Extract the (X, Y) coordinate from the center of the cell holding the provided text.  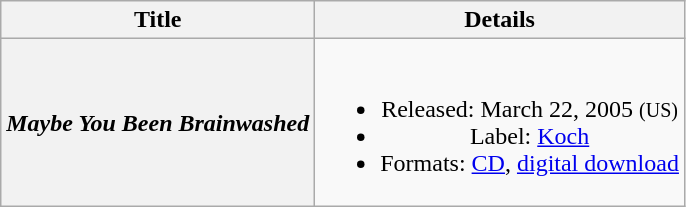
Title (158, 20)
Details (500, 20)
Maybe You Been Brainwashed (158, 122)
Released: March 22, 2005 (US)Label: KochFormats: CD, digital download (500, 122)
